For the text-containing cell, return its midpoint in [X, Y] coordinate format. 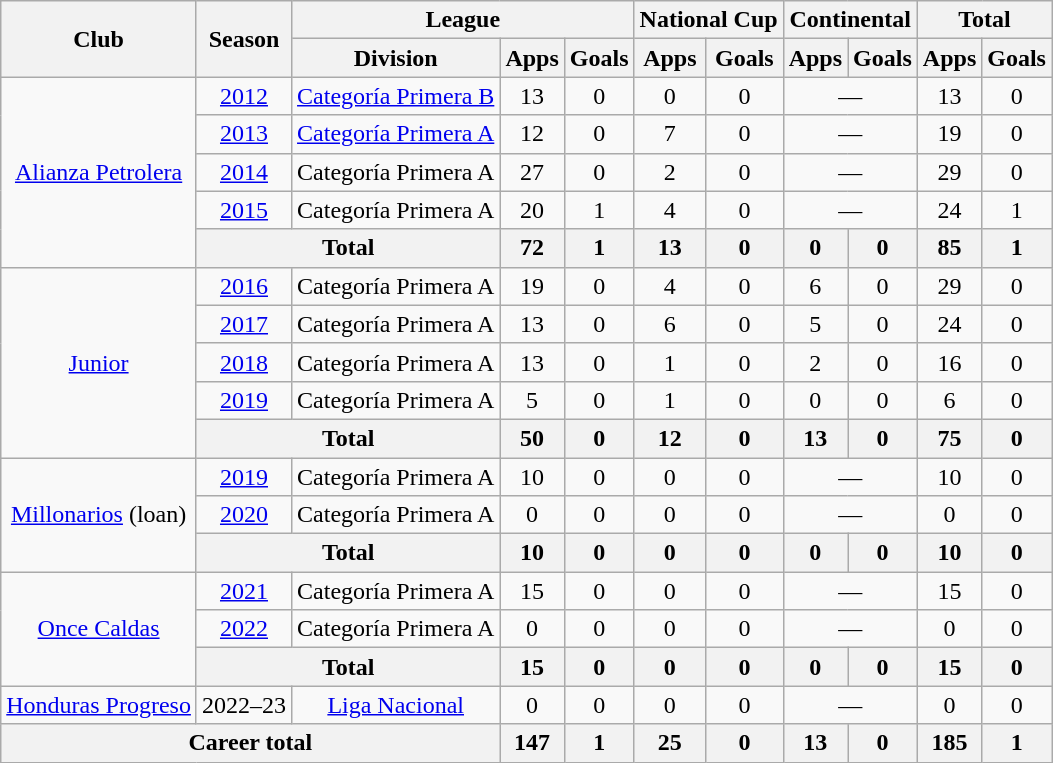
Junior [99, 362]
2015 [244, 210]
League [464, 20]
2017 [244, 324]
Liga Nacional [396, 705]
27 [532, 172]
National Cup [708, 20]
25 [670, 743]
2022 [244, 629]
Categoría Primera B [396, 96]
50 [532, 438]
Once Caldas [99, 629]
2014 [244, 172]
Alianza Petrolera [99, 172]
Club [99, 39]
Honduras Progreso [99, 705]
16 [949, 362]
2020 [244, 515]
85 [949, 248]
2013 [244, 134]
185 [949, 743]
2021 [244, 591]
72 [532, 248]
2012 [244, 96]
2018 [244, 362]
75 [949, 438]
20 [532, 210]
Career total [250, 743]
2016 [244, 286]
147 [532, 743]
Division [396, 58]
7 [670, 134]
Continental [850, 20]
Season [244, 39]
2022–23 [244, 705]
Millonarios (loan) [99, 515]
